Provide the (X, Y) coordinate of the cell's center where the given text is located.  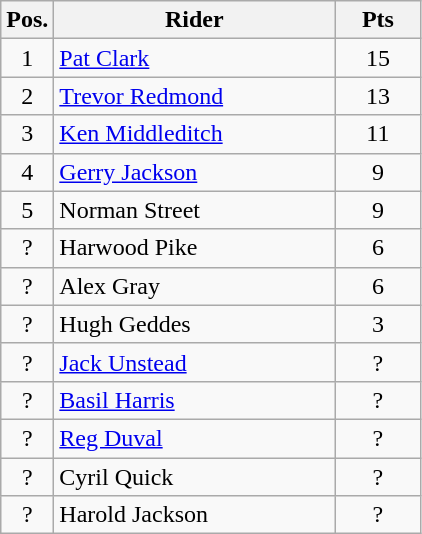
Norman Street (194, 210)
Cyril Quick (194, 477)
4 (28, 172)
Harwood Pike (194, 248)
Harold Jackson (194, 515)
15 (378, 58)
Jack Unstead (194, 362)
5 (28, 210)
Pat Clark (194, 58)
2 (28, 96)
Rider (194, 20)
Pts (378, 20)
Reg Duval (194, 438)
13 (378, 96)
11 (378, 134)
Trevor Redmond (194, 96)
Basil Harris (194, 400)
Ken Middleditch (194, 134)
Pos. (28, 20)
Gerry Jackson (194, 172)
Alex Gray (194, 286)
1 (28, 58)
Hugh Geddes (194, 324)
